Detect which cell encompasses the target text, then output its (X, Y) center coordinate. 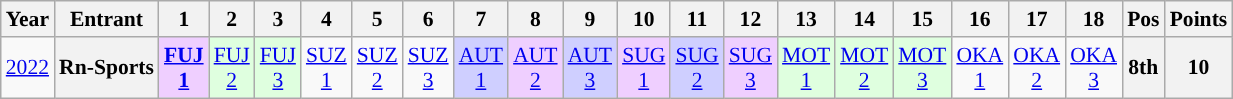
3 (278, 19)
OKA2 (1036, 68)
9 (590, 19)
Points (1199, 19)
AUT3 (590, 68)
SUZ3 (428, 68)
1 (184, 19)
MOT1 (806, 68)
OKA3 (1094, 68)
Rn-Sports (106, 68)
FUJ2 (232, 68)
2 (232, 19)
SUZ2 (378, 68)
AUT1 (481, 68)
6 (428, 19)
4 (326, 19)
OKA1 (980, 68)
15 (922, 19)
11 (696, 19)
SUG2 (696, 68)
Entrant (106, 19)
FUJ3 (278, 68)
MOT2 (864, 68)
AUT2 (535, 68)
12 (750, 19)
FUJ1 (184, 68)
8 (535, 19)
7 (481, 19)
8th (1144, 68)
Year (28, 19)
14 (864, 19)
2022 (28, 68)
17 (1036, 19)
16 (980, 19)
13 (806, 19)
SUG3 (750, 68)
5 (378, 19)
SUZ1 (326, 68)
Pos (1144, 19)
MOT3 (922, 68)
18 (1094, 19)
SUG1 (644, 68)
